Return [x, y] of the center of cell containing provided text 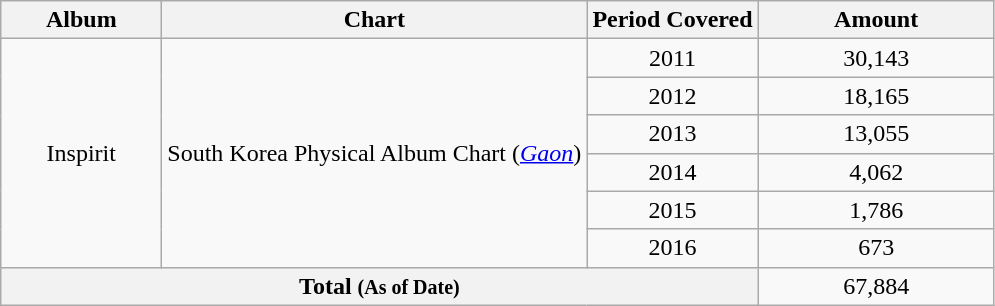
2011 [672, 58]
13,055 [876, 134]
Inspirit [82, 153]
67,884 [876, 286]
2013 [672, 134]
1,786 [876, 210]
4,062 [876, 172]
Period Covered [672, 20]
30,143 [876, 58]
Amount [876, 20]
2012 [672, 96]
18,165 [876, 96]
2016 [672, 248]
Chart [374, 20]
South Korea Physical Album Chart (Gaon) [374, 153]
2014 [672, 172]
Album [82, 20]
Total (As of Date) [380, 286]
2015 [672, 210]
673 [876, 248]
